Output the (x, y) coordinate of the center of the cell containing the given text.  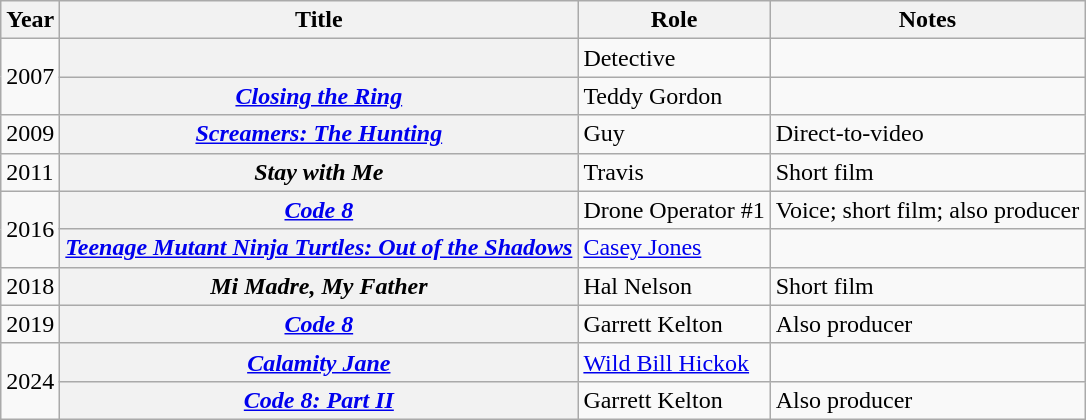
Guy (674, 134)
Teddy Gordon (674, 96)
Travis (674, 172)
Drone Operator #1 (674, 210)
Detective (674, 58)
Stay with Me (319, 172)
Direct-to-video (928, 134)
2011 (30, 172)
2019 (30, 324)
Wild Bill Hickok (674, 362)
2007 (30, 77)
Code 8: Part II (319, 400)
Hal Nelson (674, 286)
Year (30, 20)
2018 (30, 286)
Casey Jones (674, 248)
Mi Madre, My Father (319, 286)
Screamers: The Hunting (319, 134)
Voice; short film; also producer (928, 210)
2009 (30, 134)
2024 (30, 381)
2016 (30, 229)
Teenage Mutant Ninja Turtles: Out of the Shadows (319, 248)
Notes (928, 20)
Calamity Jane (319, 362)
Role (674, 20)
Title (319, 20)
Closing the Ring (319, 96)
